From the cell containing the given text, extract its center point as (x, y) coordinate. 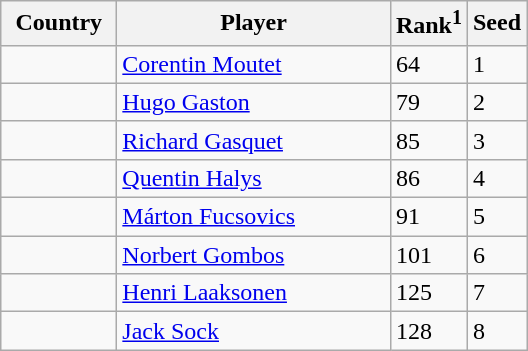
Henri Laaksonen (254, 293)
8 (496, 331)
4 (496, 178)
Player (254, 24)
7 (496, 293)
1 (496, 64)
Country (59, 24)
Richard Gasquet (254, 140)
101 (428, 255)
Rank1 (428, 24)
Seed (496, 24)
128 (428, 331)
3 (496, 140)
91 (428, 217)
Quentin Halys (254, 178)
Márton Fucsovics (254, 217)
6 (496, 255)
Norbert Gombos (254, 255)
2 (496, 102)
Hugo Gaston (254, 102)
79 (428, 102)
125 (428, 293)
85 (428, 140)
Jack Sock (254, 331)
86 (428, 178)
64 (428, 64)
5 (496, 217)
Corentin Moutet (254, 64)
